From the cell containing the given text, extract its center point as [x, y] coordinate. 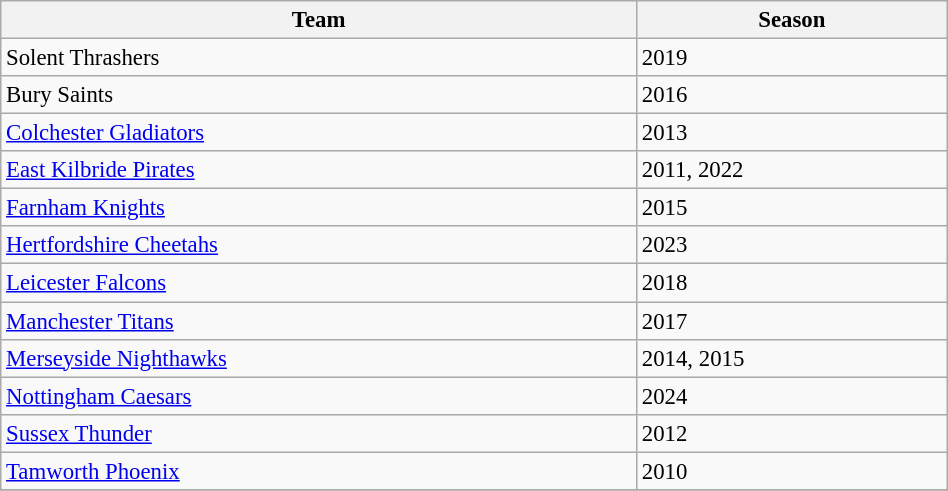
Farnham Knights [319, 208]
Colchester Gladiators [319, 133]
2018 [792, 283]
Bury Saints [319, 95]
Merseyside Nighthawks [319, 358]
2013 [792, 133]
2015 [792, 208]
2023 [792, 245]
East Kilbride Pirates [319, 170]
2016 [792, 95]
Nottingham Caesars [319, 396]
Team [319, 20]
2010 [792, 471]
Tamworth Phoenix [319, 471]
Manchester Titans [319, 321]
Sussex Thunder [319, 433]
Season [792, 20]
2012 [792, 433]
Solent Thrashers [319, 58]
2011, 2022 [792, 170]
2014, 2015 [792, 358]
2017 [792, 321]
Hertfordshire Cheetahs [319, 245]
2024 [792, 396]
2019 [792, 58]
Leicester Falcons [319, 283]
